Scan for the cell matching the given text and deliver its (x, y) coordinate at center. 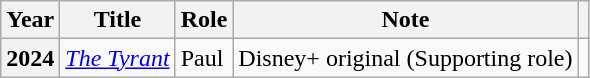
Role (204, 20)
Year (30, 20)
Paul (204, 58)
Disney+ original (Supporting role) (406, 58)
Title (118, 20)
2024 (30, 58)
Note (406, 20)
The Tyrant (118, 58)
